Capture the cell that displays the provided text and extract its [X, Y] central coordinate. 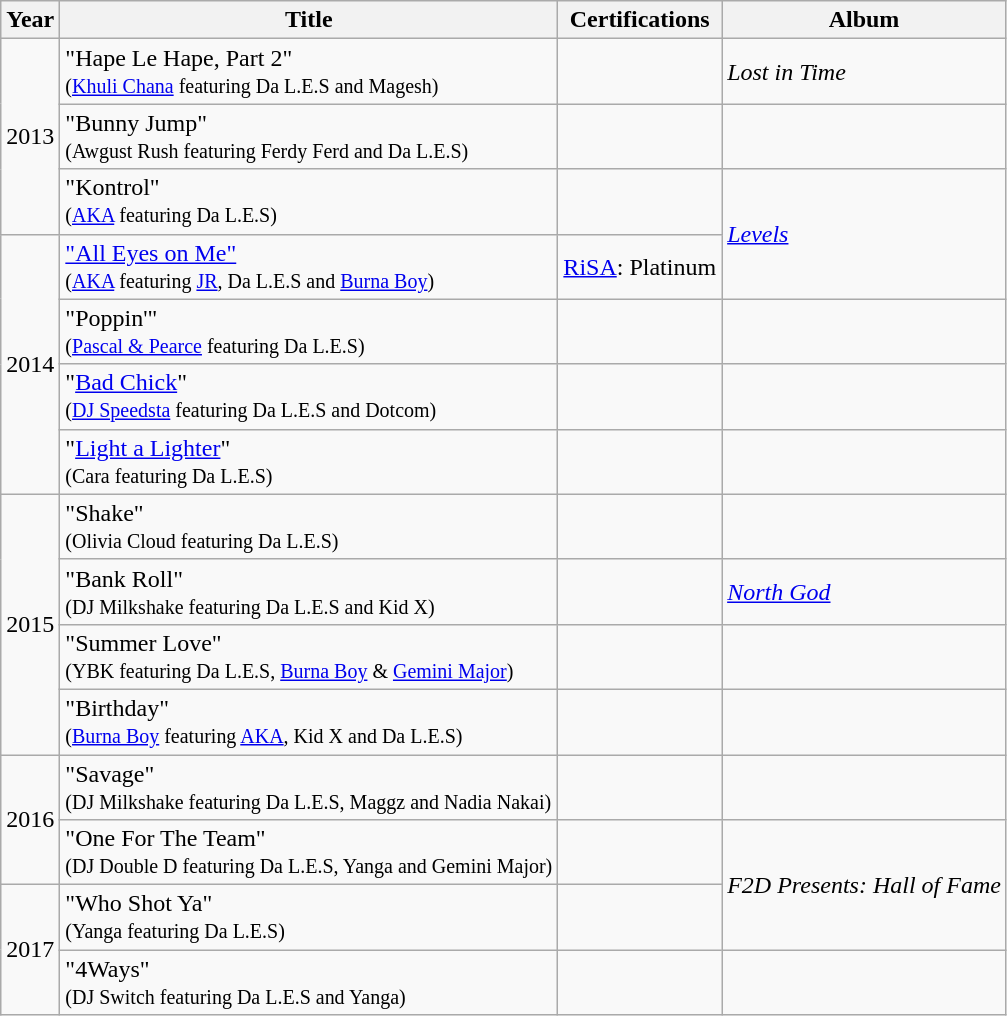
Album [864, 20]
"Hape Le Hape, Part 2"(Khuli Chana featuring Da L.E.S and Magesh) [309, 72]
"Light a Lighter"(Cara featuring Da L.E.S) [309, 462]
"Bunny Jump"(Awgust Rush featuring Ferdy Ferd and Da L.E.S) [309, 136]
North God [864, 592]
"Shake"(Olivia Cloud featuring Da L.E.S) [309, 526]
"Summer Love"(YBK featuring Da L.E.S, Burna Boy & Gemini Major) [309, 656]
"One For The Team"(DJ Double D featuring Da L.E.S, Yanga and Gemini Major) [309, 852]
"Savage"(DJ Milkshake featuring Da L.E.S, Maggz and Nadia Nakai) [309, 786]
F2D Presents: Hall of Fame [864, 885]
Year [30, 20]
2015 [30, 624]
"Birthday"(Burna Boy featuring AKA, Kid X and Da L.E.S) [309, 722]
2016 [30, 819]
RiSA: Platinum [640, 266]
2013 [30, 136]
"4Ways"(DJ Switch featuring Da L.E.S and Yanga) [309, 982]
Levels [864, 234]
Certifications [640, 20]
"All Eyes on Me"(AKA featuring JR, Da L.E.S and Burna Boy) [309, 266]
Lost in Time [864, 72]
"Kontrol"(AKA featuring Da L.E.S) [309, 202]
Title [309, 20]
"Bank Roll"(DJ Milkshake featuring Da L.E.S and Kid X) [309, 592]
"Bad Chick"(DJ Speedsta featuring Da L.E.S and Dotcom) [309, 396]
"Who Shot Ya"(Yanga featuring Da L.E.S) [309, 918]
"Poppin'"(Pascal & Pearce featuring Da L.E.S) [309, 332]
2017 [30, 950]
2014 [30, 364]
